Return [X, Y] of the center of cell containing provided text 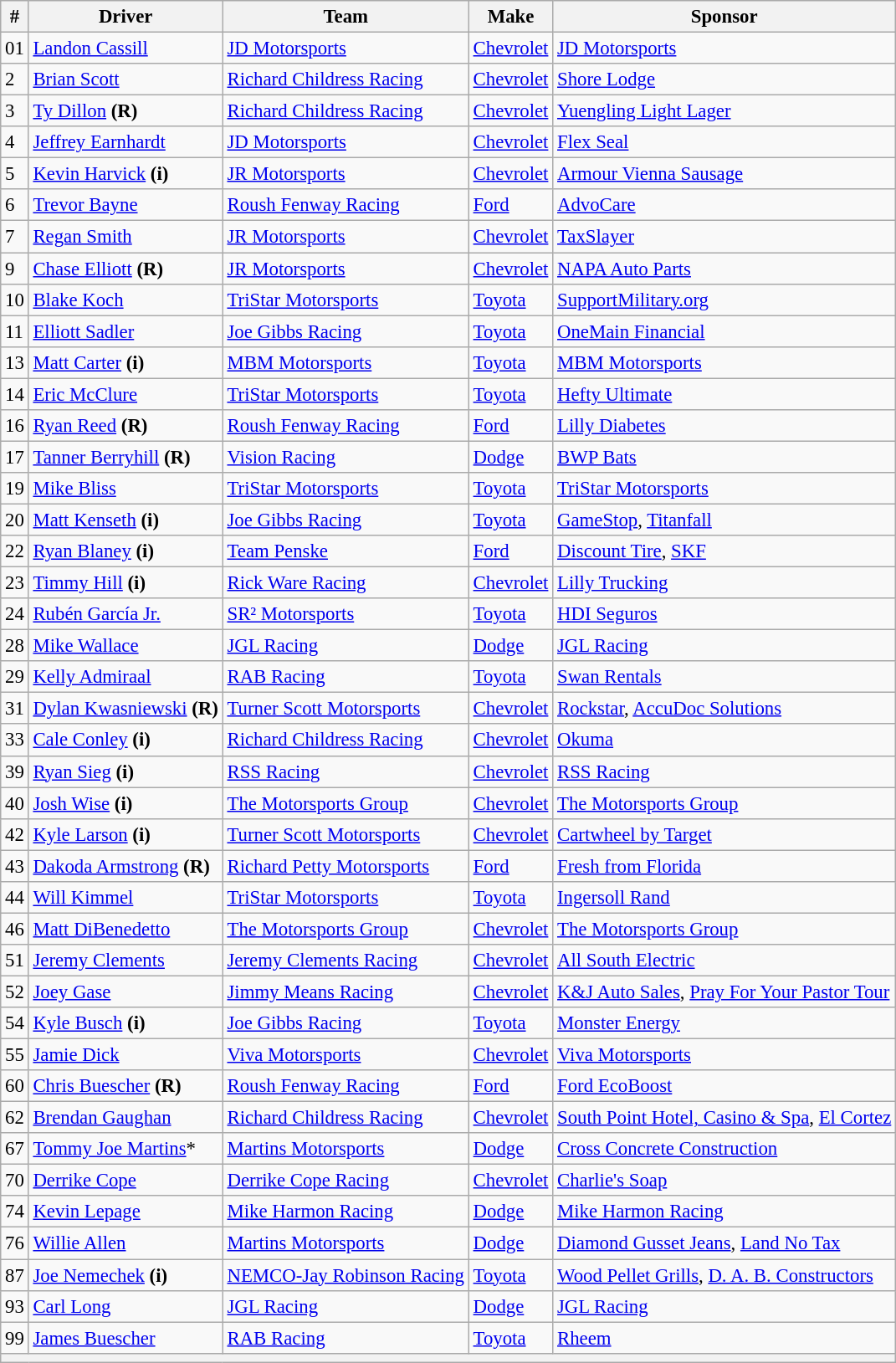
Mike Wallace [125, 646]
Cartwheel by Target [724, 834]
Yuengling Light Lager [724, 111]
Carl Long [125, 1306]
Derrike Cope Racing [346, 1181]
3 [15, 111]
NAPA Auto Parts [724, 269]
Driver [125, 17]
99 [15, 1338]
Lilly Trucking [724, 583]
Brendan Gaughan [125, 1118]
13 [15, 362]
6 [15, 205]
24 [15, 614]
19 [15, 489]
Sponsor [724, 17]
Wood Pellet Grills, D. A. B. Constructors [724, 1275]
39 [15, 771]
Charlie's Soap [724, 1181]
Ingersoll Rand [724, 898]
46 [15, 929]
7 [15, 237]
Blake Koch [125, 300]
55 [15, 1055]
11 [15, 331]
Ryan Blaney (i) [125, 551]
Team Penske [346, 551]
74 [15, 1212]
AdvoCare [724, 205]
Tanner Berryhill (R) [125, 457]
Matt DiBenedetto [125, 929]
Cale Conley (i) [125, 740]
Ford EcoBoost [724, 1086]
23 [15, 583]
K&J Auto Sales, Pray For Your Pastor Tour [724, 992]
OneMain Financial [724, 331]
SupportMilitary.org [724, 300]
Kevin Lepage [125, 1212]
Discount Tire, SKF [724, 551]
Jeremy Clements [125, 961]
James Buescher [125, 1338]
Swan Rentals [724, 677]
17 [15, 457]
Okuma [724, 740]
9 [15, 269]
4 [15, 142]
Ryan Reed (R) [125, 426]
Jimmy Means Racing [346, 992]
South Point Hotel, Casino & Spa, El Cortez [724, 1118]
52 [15, 992]
29 [15, 677]
Rick Ware Racing [346, 583]
NEMCO-Jay Robinson Racing [346, 1275]
Rockstar, AccuDoc Solutions [724, 709]
Matt Kenseth (i) [125, 520]
Vision Racing [346, 457]
Cross Concrete Construction [724, 1149]
Derrike Cope [125, 1181]
2 [15, 79]
Diamond Gusset Jeans, Land No Tax [724, 1243]
Kevin Harvick (i) [125, 174]
42 [15, 834]
Flex Seal [724, 142]
67 [15, 1149]
Dylan Kwasniewski (R) [125, 709]
Mike Bliss [125, 489]
Lilly Diabetes [724, 426]
Team [346, 17]
HDI Seguros [724, 614]
76 [15, 1243]
70 [15, 1181]
Monster Energy [724, 1023]
40 [15, 803]
93 [15, 1306]
44 [15, 898]
Jamie Dick [125, 1055]
Fresh from Florida [724, 866]
22 [15, 551]
Matt Carter (i) [125, 362]
Rheem [724, 1338]
Shore Lodge [724, 79]
31 [15, 709]
# [15, 17]
Josh Wise (i) [125, 803]
Willie Allen [125, 1243]
33 [15, 740]
10 [15, 300]
Kelly Admiraal [125, 677]
Richard Petty Motorsports [346, 866]
Trevor Bayne [125, 205]
Ty Dillon (R) [125, 111]
Joey Gase [125, 992]
Joe Nemechek (i) [125, 1275]
TaxSlayer [724, 237]
Kyle Busch (i) [125, 1023]
Dakoda Armstrong (R) [125, 866]
Make [510, 17]
Jeremy Clements Racing [346, 961]
01 [15, 49]
51 [15, 961]
Chase Elliott (R) [125, 269]
BWP Bats [724, 457]
5 [15, 174]
Landon Cassill [125, 49]
Will Kimmel [125, 898]
Kyle Larson (i) [125, 834]
GameStop, Titanfall [724, 520]
Elliott Sadler [125, 331]
Timmy Hill (i) [125, 583]
Brian Scott [125, 79]
All South Electric [724, 961]
16 [15, 426]
20 [15, 520]
SR² Motorsports [346, 614]
Armour Vienna Sausage [724, 174]
Tommy Joe Martins* [125, 1149]
87 [15, 1275]
Ryan Sieg (i) [125, 771]
Eric McClure [125, 394]
Rubén García Jr. [125, 614]
28 [15, 646]
54 [15, 1023]
43 [15, 866]
14 [15, 394]
Hefty Ultimate [724, 394]
Chris Buescher (R) [125, 1086]
Regan Smith [125, 237]
Jeffrey Earnhardt [125, 142]
60 [15, 1086]
62 [15, 1118]
